Search for the cell housing the specified text and yield its (X, Y) center coordinate. 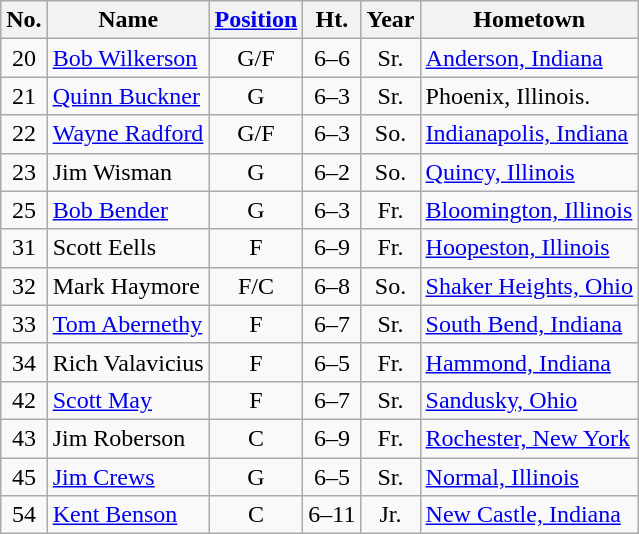
33 (24, 324)
Rochester, New York (529, 438)
Scott May (128, 400)
Mark Haymore (128, 286)
Hoopeston, Illinois (529, 248)
Jim Crews (128, 477)
New Castle, Indiana (529, 515)
20 (24, 58)
Quincy, Illinois (529, 172)
Tom Abernethy (128, 324)
Year (390, 20)
Phoenix, Illinois. (529, 96)
Bob Wilkerson (128, 58)
Hammond, Indiana (529, 362)
Shaker Heights, Ohio (529, 286)
Indianapolis, Indiana (529, 134)
6–8 (332, 286)
Hometown (529, 20)
South Bend, Indiana (529, 324)
22 (24, 134)
Wayne Radford (128, 134)
54 (24, 515)
Jr. (390, 515)
Rich Valavicius (128, 362)
Ht. (332, 20)
Name (128, 20)
Jim Wisman (128, 172)
43 (24, 438)
21 (24, 96)
42 (24, 400)
Bob Bender (128, 210)
Anderson, Indiana (529, 58)
6–11 (332, 515)
6–2 (332, 172)
31 (24, 248)
No. (24, 20)
Scott Eells (128, 248)
Bloomington, Illinois (529, 210)
6–6 (332, 58)
Quinn Buckner (128, 96)
32 (24, 286)
45 (24, 477)
Position (256, 20)
Normal, Illinois (529, 477)
Kent Benson (128, 515)
Sandusky, Ohio (529, 400)
F/C (256, 286)
25 (24, 210)
Jim Roberson (128, 438)
34 (24, 362)
23 (24, 172)
